Determine the [x, y] coordinate at the center of the cell enclosing the given text.  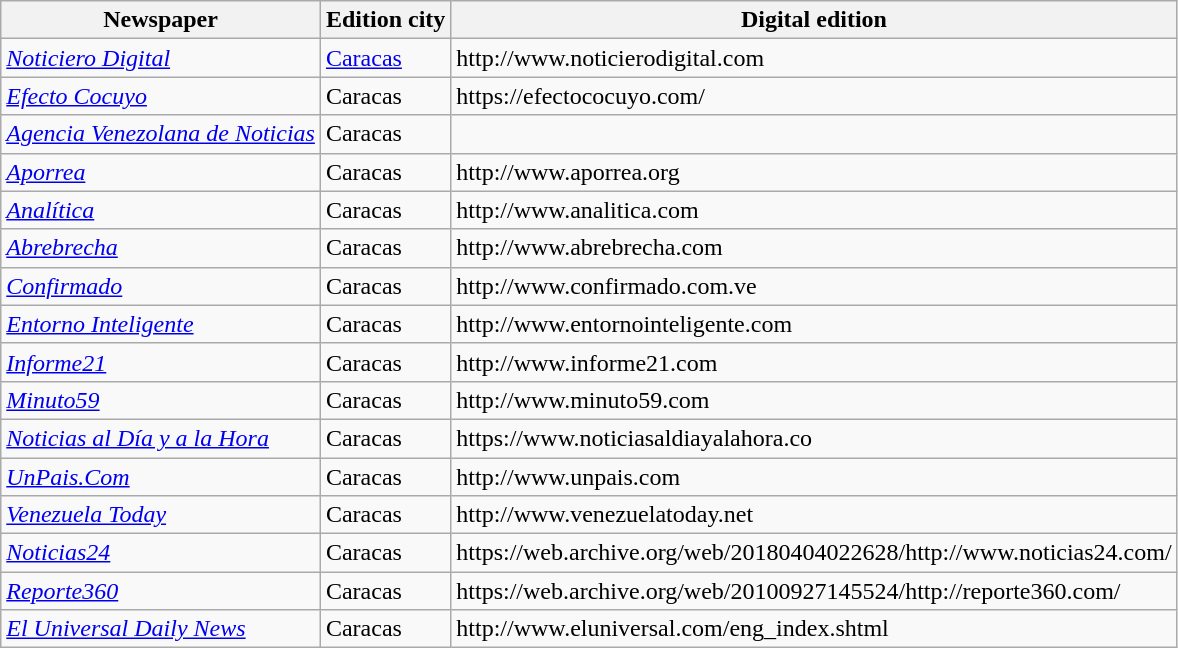
http://www.analitica.com [814, 210]
http://www.unpais.com [814, 477]
Noticias al Día y a la Hora [161, 438]
Entorno Inteligente [161, 324]
Edition city [385, 20]
Newspaper [161, 20]
http://www.abrebrecha.com [814, 248]
https://web.archive.org/web/20180404022628/http://www.noticias24.com/ [814, 553]
Noticiero Digital [161, 58]
http://www.eluniversal.com/eng_index.shtml [814, 629]
http://www.noticierodigital.com [814, 58]
http://www.minuto59.com [814, 400]
El Universal Daily News [161, 629]
https://web.archive.org/web/20100927145524/http://reporte360.com/ [814, 591]
Efecto Cocuyo [161, 96]
UnPais.Com [161, 477]
Digital edition [814, 20]
http://www.venezuelatoday.net [814, 515]
Venezuela Today [161, 515]
Minuto59 [161, 400]
http://www.aporrea.org [814, 172]
http://www.confirmado.com.ve [814, 286]
http://www.entornointeligente.com [814, 324]
http://www.informe21.com [814, 362]
Reporte360 [161, 591]
Aporrea [161, 172]
https://www.noticiasaldiayalahora.co [814, 438]
Agencia Venezolana de Noticias [161, 134]
https://efectococuyo.com/ [814, 96]
Noticias24 [161, 553]
Analítica [161, 210]
Informe21 [161, 362]
Confirmado [161, 286]
Abrebrecha [161, 248]
